Capture the cell that displays the provided text and extract its [x, y] central coordinate. 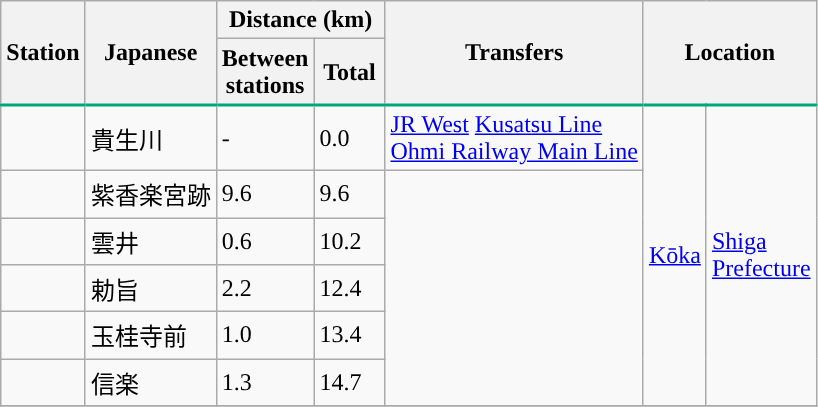
Between stations [265, 72]
Distance (km) [300, 20]
- [265, 138]
Location [730, 53]
1.3 [265, 382]
ShigaPrefecture [761, 256]
Total [350, 72]
13.4 [350, 336]
信楽 [150, 382]
雲井 [150, 242]
Japanese [150, 53]
Station [43, 53]
0.0 [350, 138]
JR West Kusatsu Line Ohmi Railway Main Line [514, 138]
紫香楽宮跡 [150, 194]
2.2 [265, 288]
勅旨 [150, 288]
10.2 [350, 242]
Transfers [514, 53]
14.7 [350, 382]
12.4 [350, 288]
0.6 [265, 242]
貴生川 [150, 138]
1.0 [265, 336]
Kōka [674, 256]
玉桂寺前 [150, 336]
